Scan for the cell matching the given text and deliver its [X, Y] coordinate at center. 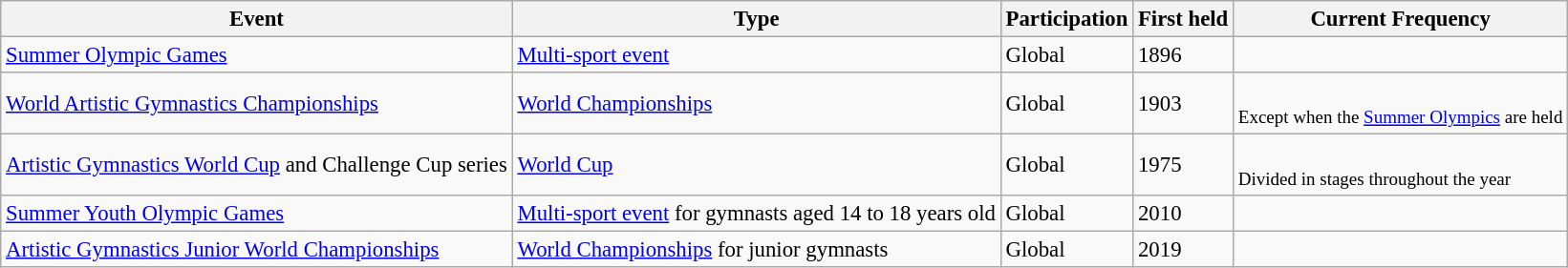
Multi-sport event [757, 55]
World Championships for junior gymnasts [757, 250]
Artistic Gymnastics World Cup and Challenge Cup series [256, 166]
Current Frequency [1401, 19]
Artistic Gymnastics Junior World Championships [256, 250]
Summer Youth Olympic Games [256, 214]
World Artistic Gymnastics Championships [256, 103]
Divided in stages throughout the year [1401, 166]
1896 [1183, 55]
Participation [1066, 19]
1975 [1183, 166]
2019 [1183, 250]
Except when the Summer Olympics are held [1401, 103]
1903 [1183, 103]
World Cup [757, 166]
World Championships [757, 103]
Summer Olympic Games [256, 55]
Multi-sport event for gymnasts aged 14 to 18 years old [757, 214]
Event [256, 19]
2010 [1183, 214]
Type [757, 19]
First held [1183, 19]
